Pinpoint the cell where the given text exists, returning its [x, y] midpoint coordinate. 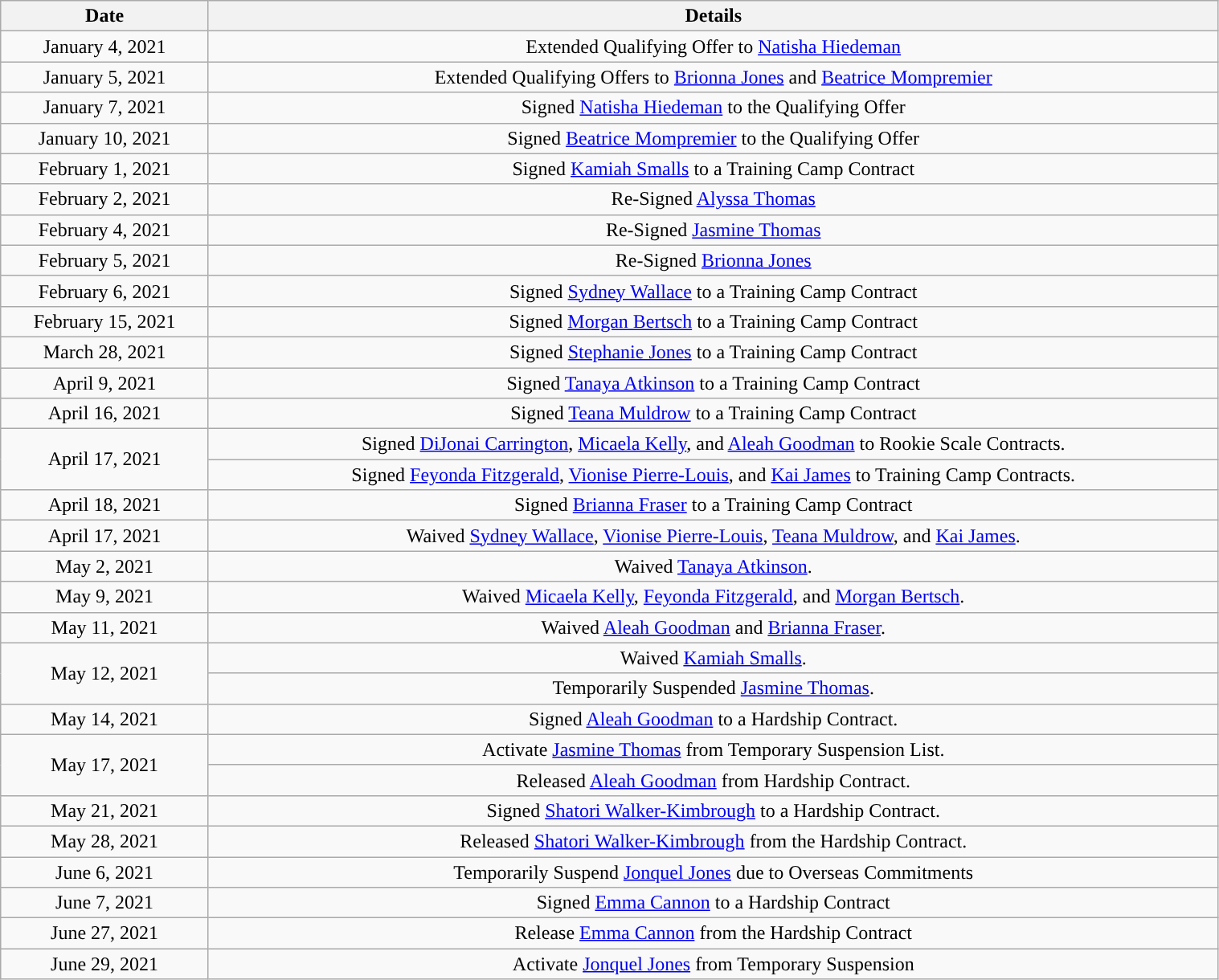
May 28, 2021 [104, 841]
Signed Tanaya Atkinson to a Training Camp Contract [714, 383]
Re-Signed Brionna Jones [714, 260]
February 1, 2021 [104, 169]
Waived Micaela Kelly, Feyonda Fitzgerald, and Morgan Bertsch. [714, 597]
May 17, 2021 [104, 765]
Signed Aleah Goodman to a Hardship Contract. [714, 719]
February 15, 2021 [104, 321]
Temporarily Suspended Jasmine Thomas. [714, 688]
Release Emma Cannon from the Hardship Contract [714, 933]
Re-Signed Jasmine Thomas [714, 230]
Date [104, 16]
Signed Emma Cannon to a Hardship Contract [714, 903]
Signed Brianna Fraser to a Training Camp Contract [714, 505]
April 9, 2021 [104, 383]
March 28, 2021 [104, 352]
January 10, 2021 [104, 138]
Signed DiJonai Carrington, Micaela Kelly, and Aleah Goodman to Rookie Scale Contracts. [714, 444]
Released Shatori Walker-Kimbrough from the Hardship Contract. [714, 841]
Waived Sydney Wallace, Vionise Pierre-Louis, Teana Muldrow, and Kai James. [714, 536]
May 12, 2021 [104, 673]
February 6, 2021 [104, 291]
Extended Qualifying Offer to Natisha Hiedeman [714, 47]
Signed Morgan Bertsch to a Training Camp Contract [714, 321]
Signed Kamiah Smalls to a Training Camp Contract [714, 169]
Signed Shatori Walker-Kimbrough to a Hardship Contract. [714, 811]
May 21, 2021 [104, 811]
Signed Beatrice Mompremier to the Qualifying Offer [714, 138]
Details [714, 16]
April 16, 2021 [104, 414]
Activate Jasmine Thomas from Temporary Suspension List. [714, 749]
May 11, 2021 [104, 627]
June 6, 2021 [104, 872]
Signed Natisha Hiedeman to the Qualifying Offer [714, 108]
Extended Qualifying Offers to Brionna Jones and Beatrice Mompremier [714, 77]
February 4, 2021 [104, 230]
Signed Feyonda Fitzgerald, Vionise Pierre-Louis, and Kai James to Training Camp Contracts. [714, 475]
May 14, 2021 [104, 719]
Signed Teana Muldrow to a Training Camp Contract [714, 414]
Waived Tanaya Atkinson. [714, 566]
May 9, 2021 [104, 597]
January 5, 2021 [104, 77]
Waived Aleah Goodman and Brianna Fraser. [714, 627]
Signed Stephanie Jones to a Training Camp Contract [714, 352]
Activate Jonquel Jones from Temporary Suspension [714, 964]
February 5, 2021 [104, 260]
June 7, 2021 [104, 903]
January 4, 2021 [104, 47]
January 7, 2021 [104, 108]
Temporarily Suspend Jonquel Jones due to Overseas Commitments [714, 872]
Signed Sydney Wallace to a Training Camp Contract [714, 291]
May 2, 2021 [104, 566]
June 27, 2021 [104, 933]
June 29, 2021 [104, 964]
April 18, 2021 [104, 505]
Released Aleah Goodman from Hardship Contract. [714, 780]
February 2, 2021 [104, 199]
Waived Kamiah Smalls. [714, 658]
Re-Signed Alyssa Thomas [714, 199]
